Identify which cell holds the provided text, then report its (x, y) central coordinate. 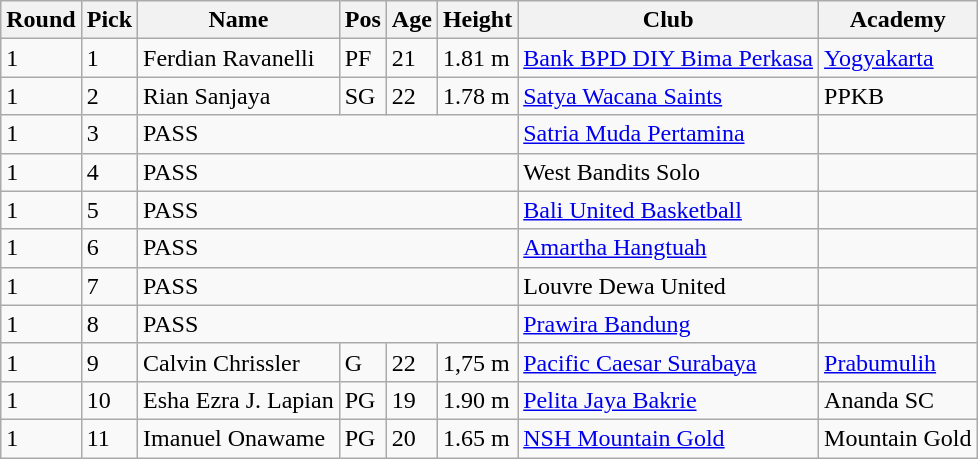
9 (109, 362)
Club (668, 20)
SG (362, 96)
1.90 m (477, 400)
10 (109, 400)
Calvin Chrissler (239, 362)
8 (109, 324)
20 (412, 438)
7 (109, 286)
Yogyakarta (898, 58)
Amartha Hangtuah (668, 248)
1,75 m (477, 362)
NSH Mountain Gold (668, 438)
Ananda SC (898, 400)
2 (109, 96)
PF (362, 58)
Imanuel Onawame (239, 438)
Prabumulih (898, 362)
1.81 m (477, 58)
Esha Ezra J. Lapian (239, 400)
5 (109, 210)
Pelita Jaya Bakrie (668, 400)
Bali United Basketball (668, 210)
1.65 m (477, 438)
Bank BPD DIY Bima Perkasa (668, 58)
Age (412, 20)
Mountain Gold (898, 438)
Round (41, 20)
19 (412, 400)
6 (109, 248)
Rian Sanjaya (239, 96)
3 (109, 134)
Louvre Dewa United (668, 286)
G (362, 362)
4 (109, 172)
1.78 m (477, 96)
Name (239, 20)
Height (477, 20)
Ferdian Ravanelli (239, 58)
Pick (109, 20)
11 (109, 438)
Prawira Bandung (668, 324)
Academy (898, 20)
Pacific Caesar Surabaya (668, 362)
West Bandits Solo (668, 172)
Satya Wacana Saints (668, 96)
PPKB (898, 96)
Pos (362, 20)
Satria Muda Pertamina (668, 134)
21 (412, 58)
